Locate the cell with the specified text and output its (X, Y) center coordinate. 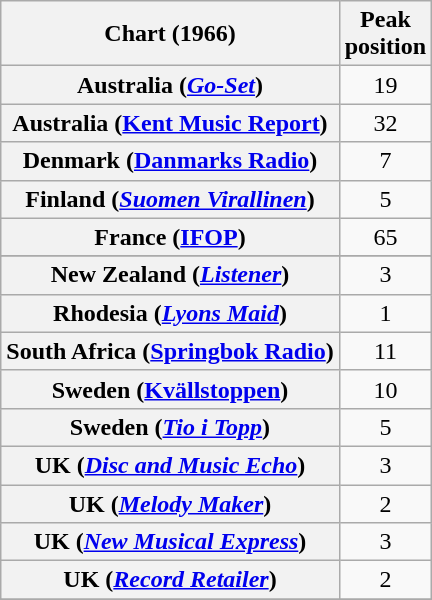
Chart (1966) (170, 34)
65 (385, 237)
Australia (Go-Set) (170, 85)
Denmark (Danmarks Radio) (170, 161)
Sweden (Tio i Topp) (170, 427)
UK (Record Retailer) (170, 580)
New Zealand (Listener) (170, 275)
32 (385, 123)
Sweden (Kvällstoppen) (170, 389)
UK (New Musical Express) (170, 542)
19 (385, 85)
Finland (Suomen Virallinen) (170, 199)
1 (385, 313)
10 (385, 389)
France (IFOP) (170, 237)
Peakposition (385, 34)
South Africa (Springbok Radio) (170, 351)
11 (385, 351)
UK (Disc and Music Echo) (170, 465)
Rhodesia (Lyons Maid) (170, 313)
UK (Melody Maker) (170, 503)
Australia (Kent Music Report) (170, 123)
7 (385, 161)
